Provide the [X, Y] coordinate of the cell's center where the given text is located.  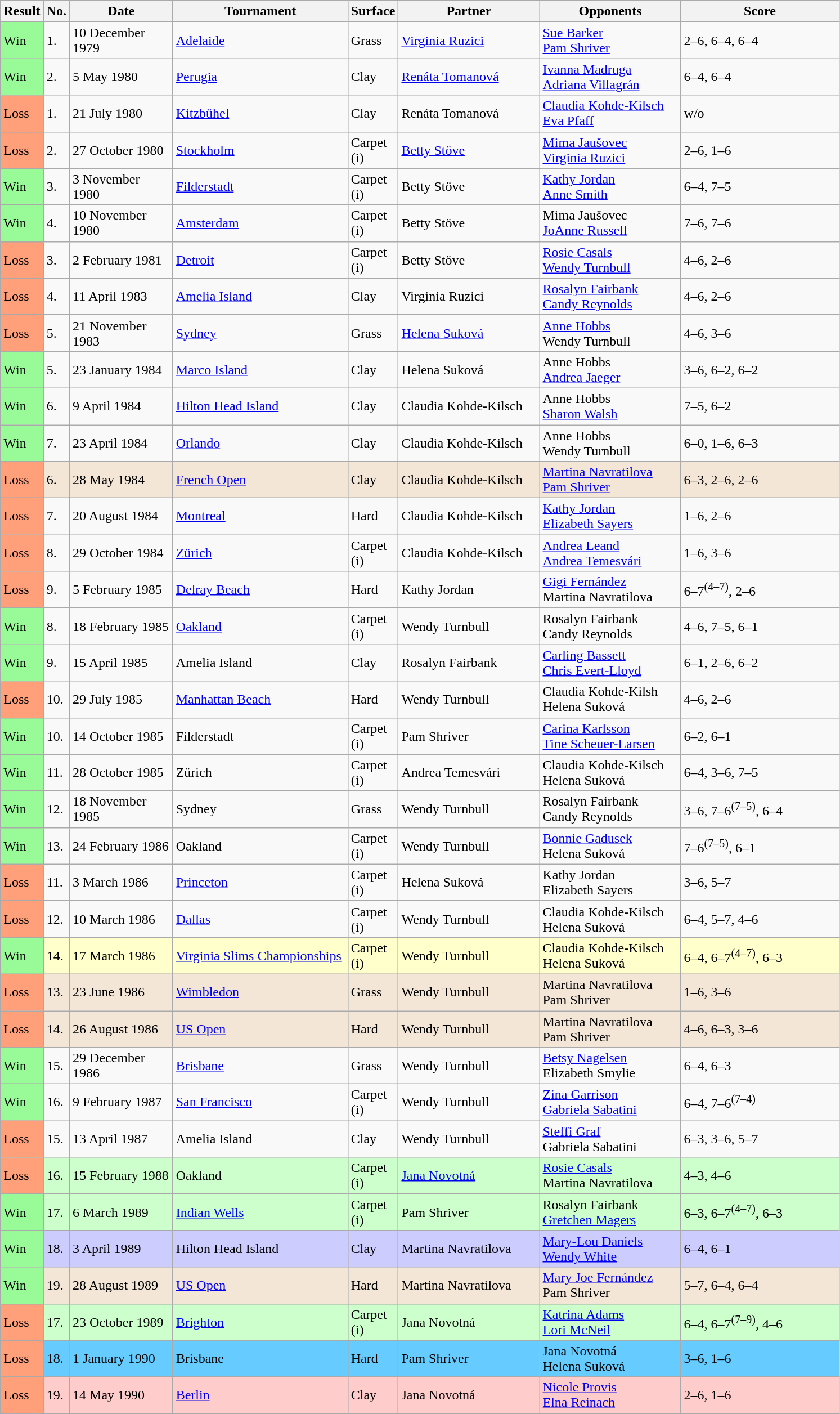
Kathy Jordan [469, 590]
Rosie Casals Martina Navratilova [610, 1175]
13 April 1987 [122, 1139]
Brighton [260, 1322]
4–6, 3–6 [760, 333]
17 March 1986 [122, 956]
Rosie Casals Wendy Turnbull [610, 260]
Sue Barker Pam Shriver [610, 41]
Partner [469, 11]
23 June 1986 [122, 992]
6–3, 6–7(4–7), 6–3 [760, 1212]
6–4, 6–7(7–9), 4–6 [760, 1322]
4–6, 6–3, 3–6 [760, 1029]
Mima Jaušovec Virginia Ruzici [610, 150]
Katrina Adams Lori McNeil [610, 1322]
29 July 1985 [122, 699]
Anne Hobbs Andrea Jaeger [610, 369]
Perugia [260, 77]
15 April 1985 [122, 663]
23 October 1989 [122, 1322]
6–2, 6–1 [760, 736]
6–4, 7–6(7–4) [760, 1102]
Bonnie Gadusek Helena Suková [610, 845]
Mima Jaušovec JoAnne Russell [610, 223]
6–4, 6–7(4–7), 6–3 [760, 956]
29 December 1986 [122, 1066]
Ivanna Madruga Adriana Villagrán [610, 77]
Nicole Provis Elna Reinach [610, 1395]
Mary-Lou Daniels Wendy White [610, 1249]
San Francisco [260, 1102]
Adelaide [260, 41]
Manhattan Beach [260, 699]
27 October 1980 [122, 150]
Gigi Fernández Martina Navratilova [610, 590]
10 December 1979 [122, 41]
21 July 1980 [122, 114]
6–4, 5–7, 4–6 [760, 919]
Carling Bassett Chris Evert-Lloyd [610, 663]
6–4, 3–6, 7–5 [760, 772]
Mary Joe Fernández Pam Shriver [610, 1286]
1 January 1990 [122, 1359]
Tournament [260, 11]
Carina Karlsson Tine Scheuer-Larsen [610, 736]
24 February 1986 [122, 845]
Princeton [260, 883]
4–6, 7–5, 6–1 [760, 626]
Score [760, 11]
3 March 1986 [122, 883]
Andrea Leand Andrea Temesvári [610, 553]
6–7(4–7), 2–6 [760, 590]
3–6, 7–6(7–5), 6–4 [760, 809]
15 February 1988 [122, 1175]
Orlando [260, 442]
Anne Hobbs Sharon Walsh [610, 406]
Wimbledon [260, 992]
3–6, 5–7 [760, 883]
Rosalyn Fairbank Gretchen Magers [610, 1212]
Claudia Kohde-Kilsch Eva Pfaff [610, 114]
Kitzbühel [260, 114]
28 May 1984 [122, 480]
Indian Wells [260, 1212]
6–4, 7–5 [760, 187]
7–6, 7–6 [760, 223]
29 October 1984 [122, 553]
3–6, 6–2, 6–2 [760, 369]
28 October 1985 [122, 772]
Montreal [260, 517]
Result [22, 11]
3–6, 1–6 [760, 1359]
Jana Novotná Helena Suková [610, 1359]
9 April 1984 [122, 406]
28 August 1989 [122, 1286]
Date [122, 11]
7–5, 6–2 [760, 406]
Berlin [260, 1395]
Delray Beach [260, 590]
23 January 1984 [122, 369]
18 November 1985 [122, 809]
Marco Island [260, 369]
6–0, 1–6, 6–3 [760, 442]
Kathy Jordan Anne Smith [610, 187]
14 October 1985 [122, 736]
Opponents [610, 11]
2–6, 6–4, 6–4 [760, 41]
5 May 1980 [122, 77]
6–3, 3–6, 5–7 [760, 1139]
Stockholm [260, 150]
21 November 1983 [122, 333]
Virginia Slims Championships [260, 956]
Betsy Nagelsen Elizabeth Smylie [610, 1066]
Amsterdam [260, 223]
1–6, 2–6 [760, 517]
14 May 1990 [122, 1395]
6–1, 2–6, 6–2 [760, 663]
6–3, 2–6, 2–6 [760, 480]
Andrea Temesvári [469, 772]
10 March 1986 [122, 919]
Zina Garrison Gabriela Sabatini [610, 1102]
w/o [760, 114]
9 February 1987 [122, 1102]
2 February 1981 [122, 260]
20 August 1984 [122, 517]
6–4, 6–3 [760, 1066]
26 August 1986 [122, 1029]
6–4, 6–1 [760, 1249]
18 February 1985 [122, 626]
6–4, 6–4 [760, 77]
10 November 1980 [122, 223]
7–6(7–5), 6–1 [760, 845]
Rosalyn Fairbank [469, 663]
Dallas [260, 919]
3 April 1989 [122, 1249]
5 February 1985 [122, 590]
Claudia Kohde-Kilsh Helena Suková [610, 699]
3 November 1980 [122, 187]
23 April 1984 [122, 442]
Surface [373, 11]
French Open [260, 480]
Steffi Graf Gabriela Sabatini [610, 1139]
11 April 1983 [122, 296]
6 March 1989 [122, 1212]
Detroit [260, 260]
5–7, 6–4, 6–4 [760, 1286]
4–3, 4–6 [760, 1175]
No. [56, 11]
